Return (X, Y) of the center of cell containing provided text 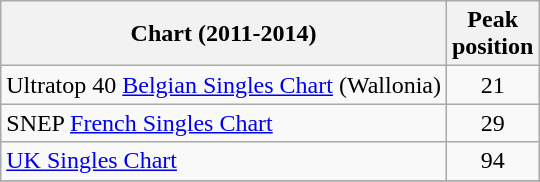
21 (492, 85)
SNEP French Singles Chart (224, 123)
Ultratop 40 Belgian Singles Chart (Wallonia) (224, 85)
Chart (2011-2014) (224, 34)
Peakposition (492, 34)
UK Singles Chart (224, 161)
94 (492, 161)
29 (492, 123)
